Detect which cell encompasses the target text, then output its [x, y] center coordinate. 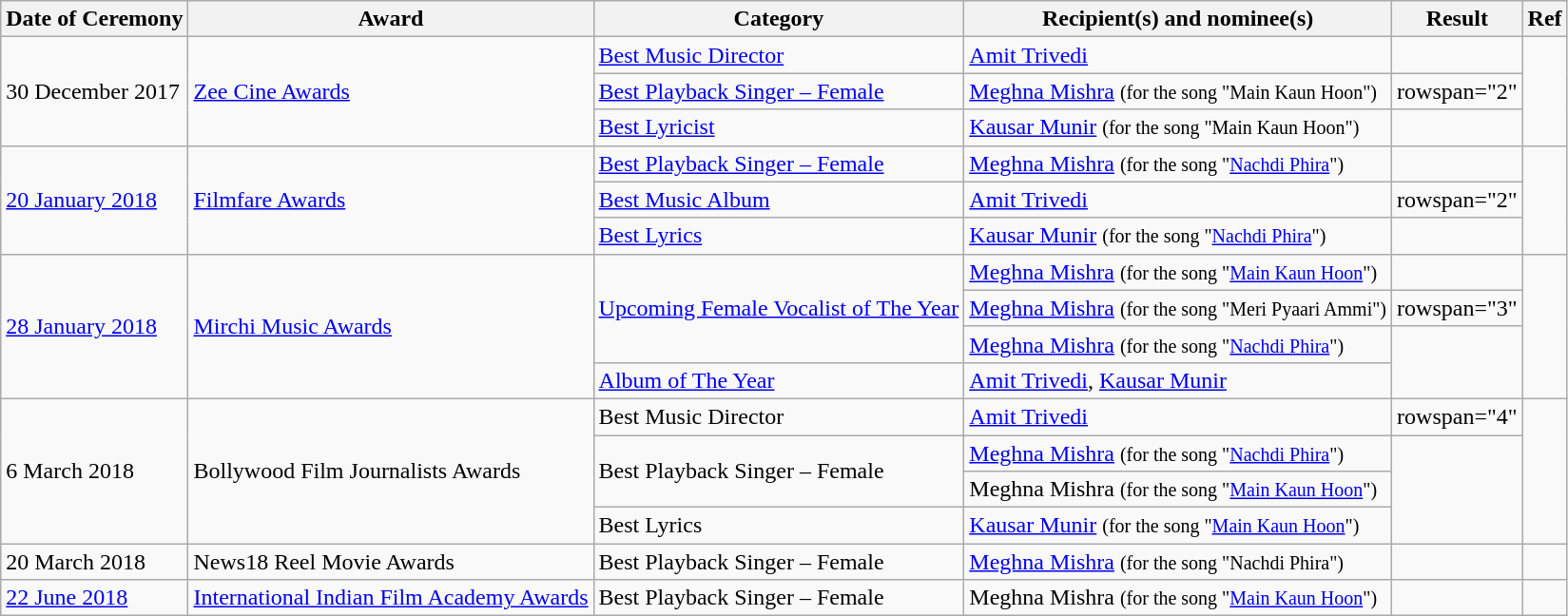
30 December 2017 [95, 91]
Filmfare Awards [391, 200]
22 June 2018 [95, 598]
Recipient(s) and nominee(s) [1178, 19]
Best Lyricist [779, 127]
Kausar Munir (for the song "Nachdi Phira") [1178, 236]
Category [779, 19]
Zee Cine Awards [391, 91]
Award [391, 19]
Amit Trivedi, Kausar Munir [1178, 380]
Upcoming Female Vocalist of The Year [779, 308]
Meghna Mishra (for the song "Meri Pyaari Ammi") [1178, 308]
28 January 2018 [95, 326]
Bollywood Film Journalists Awards [391, 471]
News18 Reel Movie Awards [391, 562]
6 March 2018 [95, 471]
Album of The Year [779, 380]
Ref [1544, 19]
20 January 2018 [95, 200]
International Indian Film Academy Awards [391, 598]
Mirchi Music Awards [391, 326]
20 March 2018 [95, 562]
rowspan="3" [1458, 308]
Result [1458, 19]
Date of Ceremony [95, 19]
Best Music Album [779, 200]
rowspan="4" [1458, 416]
